Scan for the cell matching the given text and deliver its (x, y) coordinate at center. 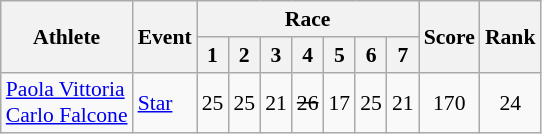
5 (340, 55)
1 (213, 55)
2 (244, 55)
24 (510, 102)
4 (308, 55)
7 (403, 55)
Rank (510, 36)
Star (165, 102)
Race (308, 19)
Score (450, 36)
170 (450, 102)
Paola VittoriaCarlo Falcone (67, 102)
Event (165, 36)
26 (308, 102)
17 (340, 102)
Athlete (67, 36)
6 (371, 55)
3 (276, 55)
